Return [X, Y] of the center of cell containing provided text 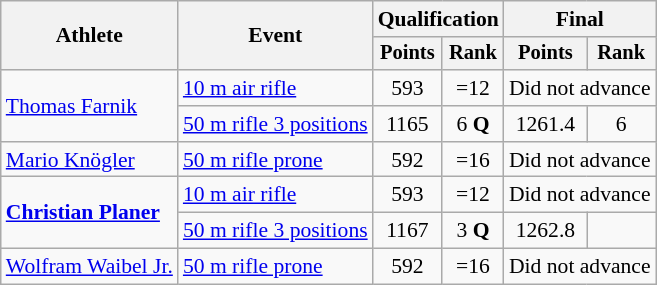
1167 [408, 231]
Thomas Farnik [90, 106]
1262.8 [546, 231]
Wolfram Waibel Jr. [90, 267]
Event [276, 36]
Christian Planer [90, 212]
Mario Knögler [90, 160]
1261.4 [546, 124]
Qualification [438, 19]
6 Q [473, 124]
3 Q [473, 231]
Final [580, 19]
1165 [408, 124]
6 [622, 124]
Athlete [90, 36]
